Scan for the cell matching the given text and deliver its [X, Y] coordinate at center. 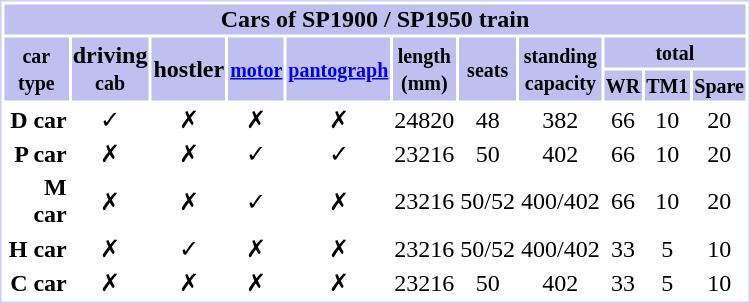
pantograph [338, 70]
C car [36, 283]
Spare [720, 85]
M car [36, 200]
total [674, 53]
seats [488, 70]
Cars of SP1900 / SP1950 train [374, 19]
TM1 [668, 85]
standingcapacity [561, 70]
382 [561, 120]
motor [256, 70]
hostler [189, 70]
P car [36, 154]
drivingcab [110, 70]
D car [36, 120]
24820 [424, 120]
WR [622, 85]
length(mm) [424, 70]
H car [36, 248]
48 [488, 120]
car type [36, 70]
